Find where the given text appears and provide that cell's center as (X, Y) coordinate. 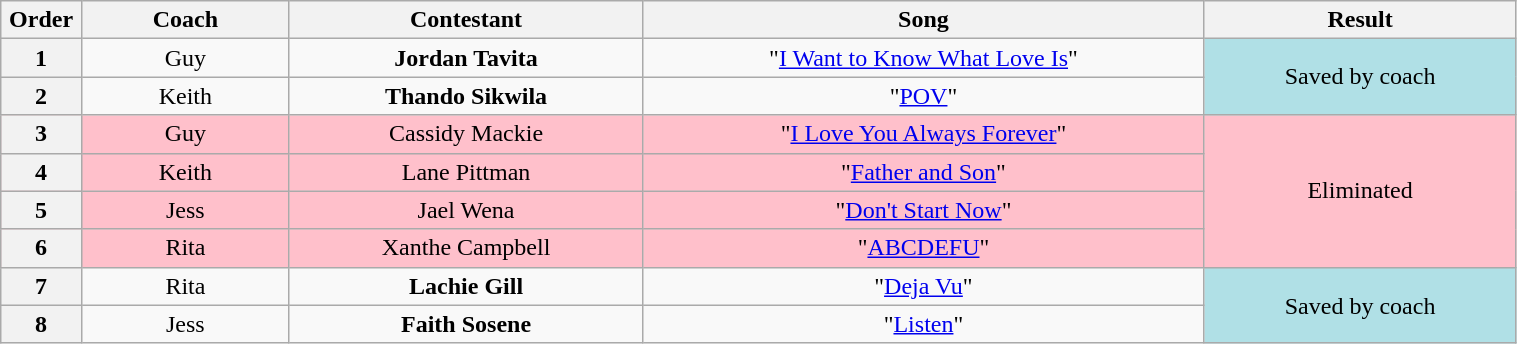
Eliminated (1360, 191)
Faith Sosene (466, 324)
"I Love You Always Forever" (924, 134)
5 (42, 210)
Xanthe Campbell (466, 248)
"I Want to Know What Love Is" (924, 58)
Jael Wena (466, 210)
Contestant (466, 20)
"Listen" (924, 324)
"Deja Vu" (924, 286)
"POV" (924, 96)
"ABCDEFU" (924, 248)
Coach (185, 20)
4 (42, 172)
Song (924, 20)
Order (42, 20)
"Don't Start Now" (924, 210)
"Father and Son" (924, 172)
Lane Pittman (466, 172)
Jordan Tavita (466, 58)
Lachie Gill (466, 286)
1 (42, 58)
2 (42, 96)
Result (1360, 20)
Thando Sikwila (466, 96)
3 (42, 134)
8 (42, 324)
Cassidy Mackie (466, 134)
7 (42, 286)
6 (42, 248)
